Determine the [X, Y] coordinate at the center of the cell enclosing the given text.  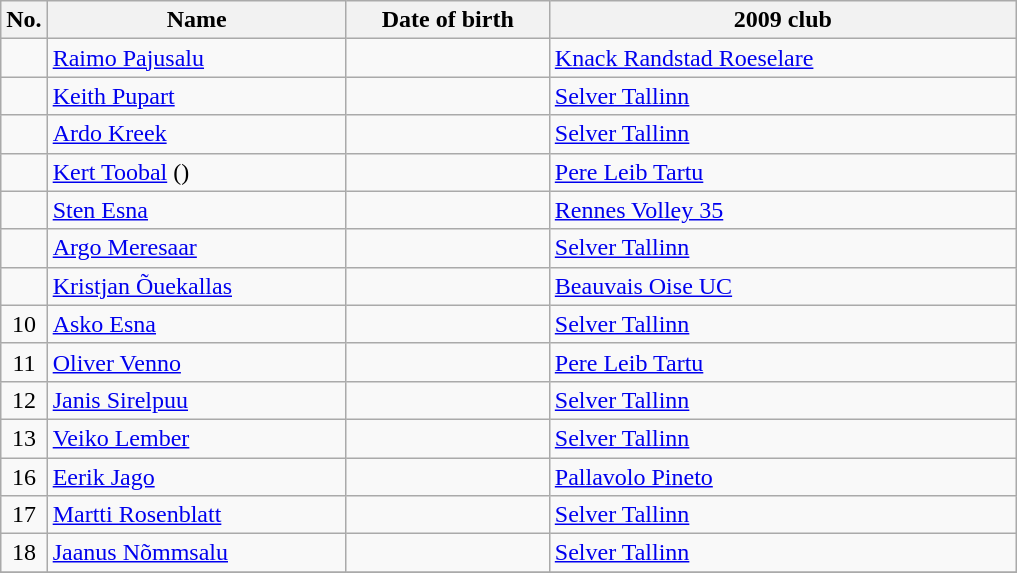
16 [24, 477]
Martti Rosenblatt [196, 515]
10 [24, 324]
13 [24, 438]
Keith Pupart [196, 96]
Veiko Lember [196, 438]
12 [24, 400]
Eerik Jago [196, 477]
No. [24, 20]
Jaanus Nõmmsalu [196, 553]
Sten Esna [196, 210]
Knack Randstad Roeselare [782, 58]
Name [196, 20]
Pallavolo Pineto [782, 477]
Asko Esna [196, 324]
2009 club [782, 20]
18 [24, 553]
Date of birth [448, 20]
Raimo Pajusalu [196, 58]
Kristjan Õuekallas [196, 286]
Oliver Venno [196, 362]
Kert Toobal () [196, 172]
Beauvais Oise UC [782, 286]
Janis Sirelpuu [196, 400]
17 [24, 515]
Argo Meresaar [196, 248]
Rennes Volley 35 [782, 210]
11 [24, 362]
Ardo Kreek [196, 134]
